Detect which cell encompasses the target text, then output its (X, Y) center coordinate. 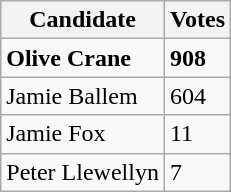
604 (197, 96)
Peter Llewellyn (83, 172)
7 (197, 172)
Jamie Fox (83, 134)
Votes (197, 20)
Candidate (83, 20)
908 (197, 58)
Olive Crane (83, 58)
11 (197, 134)
Jamie Ballem (83, 96)
